Locate the cell with the specified text and output its [x, y] center coordinate. 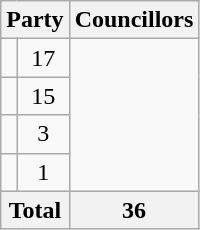
15 [43, 96]
Party [35, 20]
Councillors [134, 20]
17 [43, 58]
36 [134, 210]
3 [43, 134]
1 [43, 172]
Total [35, 210]
